For the text-containing cell, return its midpoint in [X, Y] coordinate format. 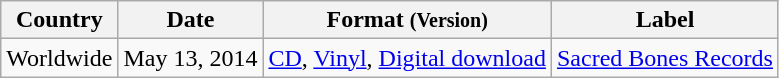
Label [664, 20]
Date [190, 20]
CD, Vinyl, Digital download [408, 58]
Format (Version) [408, 20]
May 13, 2014 [190, 58]
Worldwide [60, 58]
Country [60, 20]
Sacred Bones Records [664, 58]
